For the text-containing cell, return its midpoint in (x, y) coordinate format. 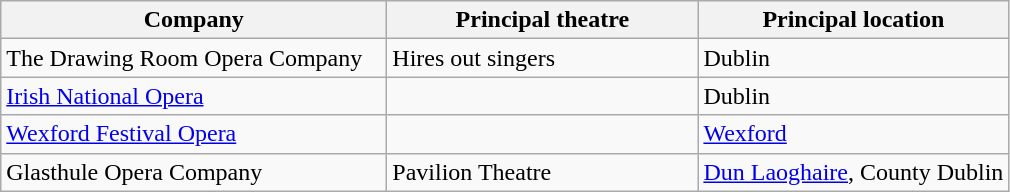
The Drawing Room Opera Company (194, 58)
Principal theatre (542, 20)
Wexford Festival Opera (194, 134)
Wexford (854, 134)
Dun Laoghaire, County Dublin (854, 172)
Hires out singers (542, 58)
Irish National Opera (194, 96)
Company (194, 20)
Glasthule Opera Company (194, 172)
Pavilion Theatre (542, 172)
Principal location (854, 20)
